Determine the [x, y] coordinate at the center of the cell enclosing the given text.  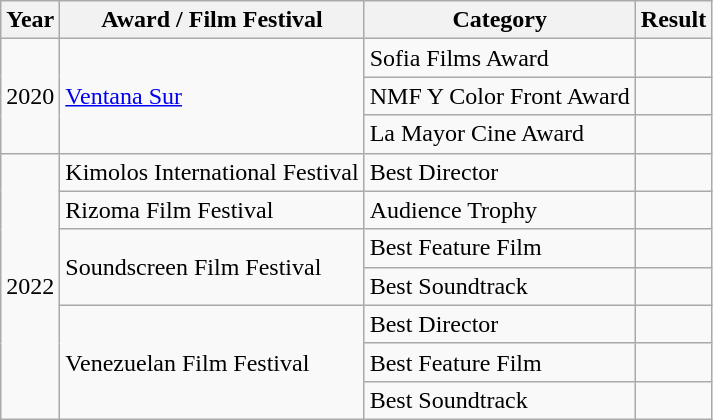
Soundscreen Film Festival [212, 267]
Category [500, 20]
NMF Y Color Front Award [500, 96]
2022 [30, 286]
Sofia Films Award [500, 58]
Venezuelan Film Festival [212, 362]
2020 [30, 96]
Award / Film Festival [212, 20]
La Mayor Cine Award [500, 134]
Rizoma Film Festival [212, 210]
Audience Trophy [500, 210]
Kimolos International Festival [212, 172]
Year [30, 20]
Ventana Sur [212, 96]
Result [673, 20]
